Detect which cell encompasses the target text, then output its [X, Y] center coordinate. 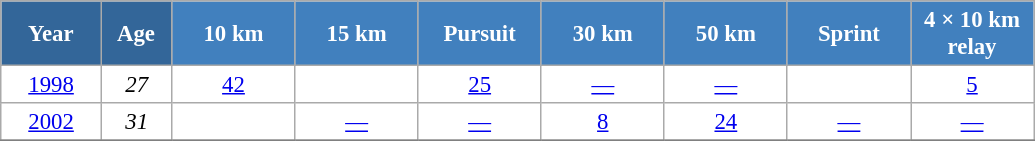
1998 [52, 85]
42 [234, 85]
Year [52, 34]
10 km [234, 34]
31 [136, 122]
50 km [726, 34]
30 km [602, 34]
24 [726, 122]
15 km [356, 34]
Sprint [848, 34]
5 [972, 85]
8 [602, 122]
4 × 10 km relay [972, 34]
27 [136, 85]
25 [480, 85]
Pursuit [480, 34]
2002 [52, 122]
Age [136, 34]
